For the text-containing cell, return its midpoint in (X, Y) coordinate format. 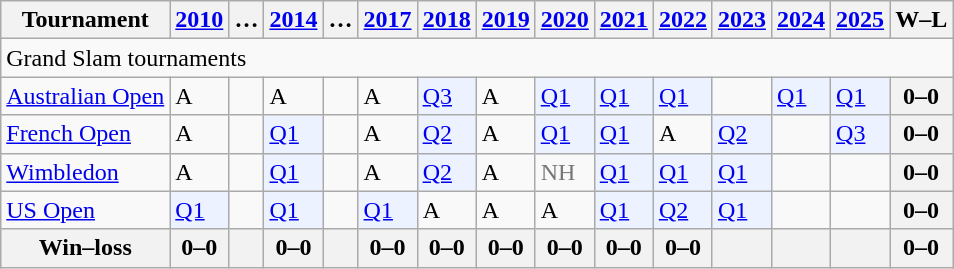
2018 (446, 20)
2014 (294, 20)
2022 (682, 20)
Grand Slam tournaments (477, 58)
2019 (506, 20)
Wimbledon (86, 172)
2023 (742, 20)
2021 (624, 20)
2020 (564, 20)
French Open (86, 134)
Tournament (86, 20)
Australian Open (86, 96)
NH (564, 172)
2025 (860, 20)
2010 (200, 20)
Win–loss (86, 248)
US Open (86, 210)
W–L (922, 20)
2017 (388, 20)
2024 (800, 20)
